Scan for the cell matching the given text and deliver its [X, Y] coordinate at center. 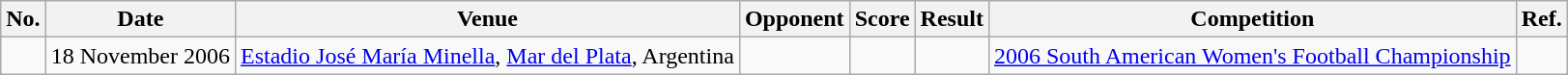
Date [140, 19]
Competition [1252, 19]
Opponent [794, 19]
2006 South American Women's Football Championship [1252, 56]
18 November 2006 [140, 56]
Venue [488, 19]
Estadio José María Minella, Mar del Plata, Argentina [488, 56]
Result [952, 19]
Ref. [1542, 19]
Score [882, 19]
No. [23, 19]
